Output the [X, Y] coordinate of the center of the cell containing the given text.  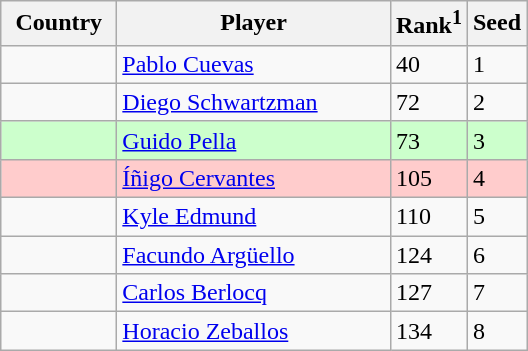
124 [428, 255]
Diego Schwartzman [254, 102]
Kyle Edmund [254, 217]
105 [428, 178]
8 [496, 331]
Íñigo Cervantes [254, 178]
6 [496, 255]
Player [254, 24]
127 [428, 293]
73 [428, 140]
Carlos Berlocq [254, 293]
72 [428, 102]
40 [428, 64]
1 [496, 64]
Guido Pella [254, 140]
4 [496, 178]
2 [496, 102]
5 [496, 217]
7 [496, 293]
Country [59, 24]
Horacio Zeballos [254, 331]
Facundo Argüello [254, 255]
Seed [496, 24]
110 [428, 217]
Rank1 [428, 24]
Pablo Cuevas [254, 64]
134 [428, 331]
3 [496, 140]
